Extract the (x, y) coordinate from the center of the cell holding the provided text.  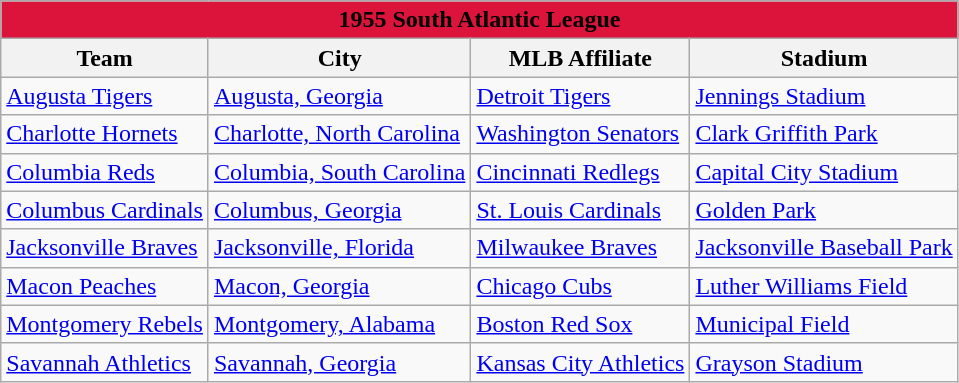
1955 South Atlantic League (480, 20)
Montgomery Rebels (105, 324)
Chicago Cubs (580, 286)
Montgomery, Alabama (339, 324)
Columbia, South Carolina (339, 172)
Jacksonville, Florida (339, 248)
Capital City Stadium (824, 172)
Team (105, 58)
Milwaukee Braves (580, 248)
Jacksonville Baseball Park (824, 248)
Grayson Stadium (824, 362)
Clark Griffith Park (824, 134)
City (339, 58)
Savannah, Georgia (339, 362)
Savannah Athletics (105, 362)
Columbus, Georgia (339, 210)
Detroit Tigers (580, 96)
Boston Red Sox (580, 324)
Kansas City Athletics (580, 362)
Columbia Reds (105, 172)
Cincinnati Redlegs (580, 172)
Luther Williams Field (824, 286)
Jacksonville Braves (105, 248)
Golden Park (824, 210)
Municipal Field (824, 324)
St. Louis Cardinals (580, 210)
Jennings Stadium (824, 96)
Charlotte, North Carolina (339, 134)
MLB Affiliate (580, 58)
Columbus Cardinals (105, 210)
Macon Peaches (105, 286)
Augusta, Georgia (339, 96)
Augusta Tigers (105, 96)
Washington Senators (580, 134)
Stadium (824, 58)
Charlotte Hornets (105, 134)
Macon, Georgia (339, 286)
